Output the (X, Y) coordinate of the center of the cell containing the given text.  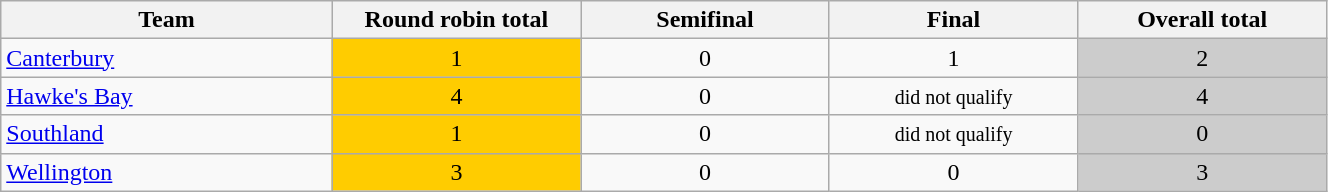
Round robin total (456, 20)
Wellington (166, 172)
Final (954, 20)
Southland (166, 134)
Semifinal (706, 20)
Hawke's Bay (166, 96)
Overall total (1202, 20)
2 (1202, 58)
Canterbury (166, 58)
Team (166, 20)
